Output the (x, y) coordinate of the center of the cell containing the given text.  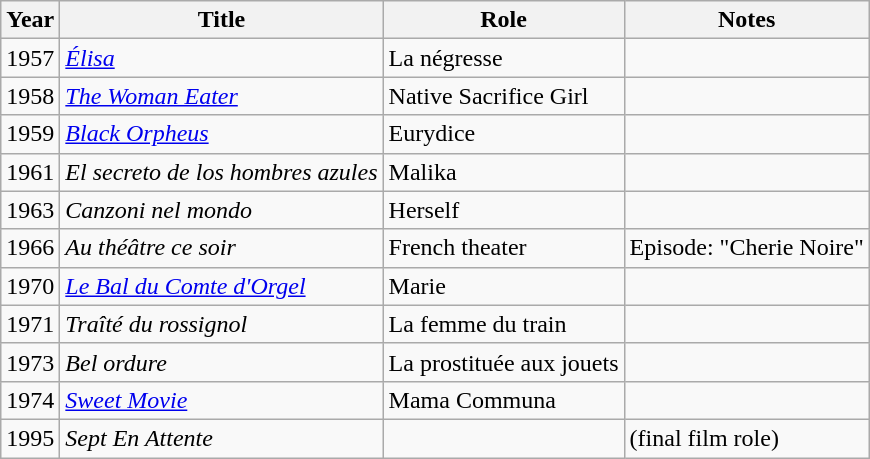
La prostituée aux jouets (504, 362)
Le Bal du Comte d'Orgel (222, 286)
1963 (30, 210)
Herself (504, 210)
Eurydice (504, 134)
Au théâtre ce soir (222, 248)
Notes (746, 20)
Canzoni nel mondo (222, 210)
French theater (504, 248)
Élisa (222, 58)
1973 (30, 362)
Malika (504, 172)
Sept En Attente (222, 438)
1970 (30, 286)
The Woman Eater (222, 96)
1958 (30, 96)
La femme du train (504, 324)
El secreto de los hombres azules (222, 172)
Bel ordure (222, 362)
1959 (30, 134)
1974 (30, 400)
Role (504, 20)
1961 (30, 172)
La négresse (504, 58)
1966 (30, 248)
Native Sacrifice Girl (504, 96)
Episode: "Cherie Noire" (746, 248)
Sweet Movie (222, 400)
(final film role) (746, 438)
Marie (504, 286)
Black Orpheus (222, 134)
1957 (30, 58)
Year (30, 20)
1995 (30, 438)
Traîté du rossignol (222, 324)
1971 (30, 324)
Mama Communa (504, 400)
Title (222, 20)
